Output the (x, y) coordinate of the center of the cell containing the given text.  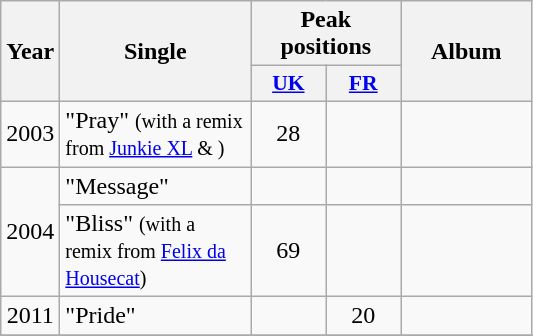
FR (364, 84)
"Pride" (156, 316)
"Pray" (with a remix from Junkie XL & ) (156, 134)
20 (364, 316)
Single (156, 52)
2003 (30, 134)
Album (466, 52)
Peak positions (326, 34)
UK (288, 84)
"Message" (156, 185)
2004 (30, 231)
28 (288, 134)
2011 (30, 316)
69 (288, 251)
Year (30, 52)
"Bliss" (with a remix from Felix da Housecat) (156, 251)
